Return (x, y) of the center of cell containing provided text 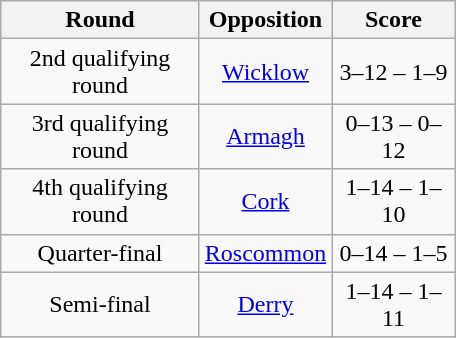
1–14 – 1–10 (394, 202)
Roscommon (265, 253)
Semi-final (100, 304)
Wicklow (265, 72)
0–13 – 0–12 (394, 136)
Armagh (265, 136)
Derry (265, 304)
1–14 – 1–11 (394, 304)
Score (394, 20)
Quarter-final (100, 253)
3–12 – 1–9 (394, 72)
4th qualifying round (100, 202)
2nd qualifying round (100, 72)
0–14 – 1–5 (394, 253)
Cork (265, 202)
3rd qualifying round (100, 136)
Opposition (265, 20)
Round (100, 20)
